Pinpoint the cell where the given text exists, returning its [x, y] midpoint coordinate. 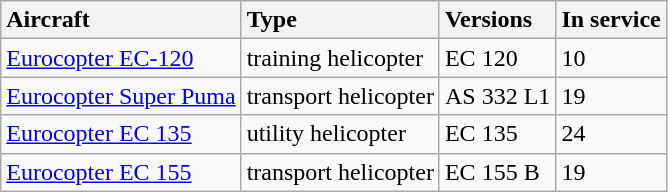
utility helicopter [340, 134]
Type [340, 20]
24 [611, 134]
Eurocopter EC-120 [121, 58]
AS 332 L1 [497, 96]
training helicopter [340, 58]
Versions [497, 20]
In service [611, 20]
EC 135 [497, 134]
10 [611, 58]
Aircraft [121, 20]
Eurocopter EC 135 [121, 134]
Eurocopter EC 155 [121, 172]
Eurocopter Super Puma [121, 96]
EC 155 B [497, 172]
EC 120 [497, 58]
